For the text-containing cell, return its midpoint in (x, y) coordinate format. 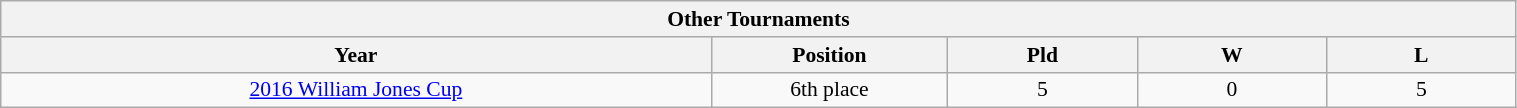
2016 William Jones Cup (356, 90)
6th place (830, 90)
Position (830, 55)
0 (1232, 90)
Year (356, 55)
Pld (1042, 55)
W (1232, 55)
L (1422, 55)
Other Tournaments (758, 19)
